Provide the [x, y] coordinate of the cell's center where the given text is located.  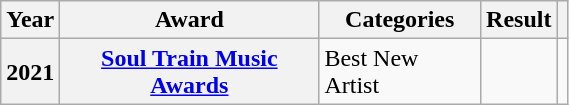
2021 [30, 72]
Soul Train Music Awards [190, 72]
Year [30, 20]
Best New Artist [400, 72]
Result [519, 20]
Award [190, 20]
Categories [400, 20]
